Output the (x, y) coordinate of the center of the cell containing the given text.  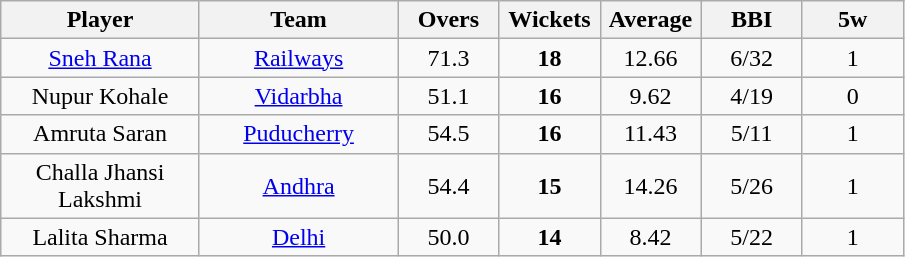
18 (550, 58)
Lalita Sharma (100, 237)
6/32 (752, 58)
4/19 (752, 96)
Vidarbha (298, 96)
Puducherry (298, 134)
9.62 (650, 96)
51.1 (448, 96)
5/11 (752, 134)
Challa Jhansi Lakshmi (100, 186)
54.4 (448, 186)
Player (100, 20)
50.0 (448, 237)
8.42 (650, 237)
0 (852, 96)
11.43 (650, 134)
Nupur Kohale (100, 96)
14.26 (650, 186)
14 (550, 237)
Amruta Saran (100, 134)
Railways (298, 58)
5/26 (752, 186)
Team (298, 20)
15 (550, 186)
Sneh Rana (100, 58)
71.3 (448, 58)
Delhi (298, 237)
54.5 (448, 134)
Average (650, 20)
Andhra (298, 186)
5w (852, 20)
Wickets (550, 20)
5/22 (752, 237)
12.66 (650, 58)
BBI (752, 20)
Overs (448, 20)
